Capture the cell that displays the provided text and extract its (X, Y) central coordinate. 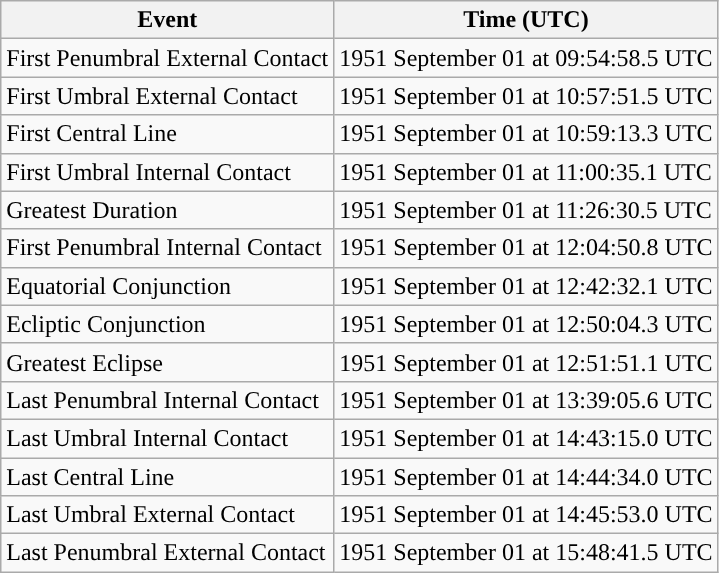
1951 September 01 at 11:26:30.5 UTC (526, 210)
Last Umbral External Contact (168, 515)
First Umbral External Contact (168, 96)
Last Umbral Internal Contact (168, 438)
1951 September 01 at 10:59:13.3 UTC (526, 134)
Last Central Line (168, 477)
Last Penumbral Internal Contact (168, 400)
Last Penumbral External Contact (168, 553)
1951 September 01 at 15:48:41.5 UTC (526, 553)
1951 September 01 at 12:04:50.8 UTC (526, 248)
1951 September 01 at 14:44:34.0 UTC (526, 477)
Greatest Eclipse (168, 362)
1951 September 01 at 12:42:32.1 UTC (526, 286)
First Penumbral External Contact (168, 58)
Ecliptic Conjunction (168, 324)
Equatorial Conjunction (168, 286)
1951 September 01 at 09:54:58.5 UTC (526, 58)
1951 September 01 at 12:51:51.1 UTC (526, 362)
Time (UTC) (526, 20)
1951 September 01 at 10:57:51.5 UTC (526, 96)
Greatest Duration (168, 210)
1951 September 01 at 14:43:15.0 UTC (526, 438)
1951 September 01 at 14:45:53.0 UTC (526, 515)
Event (168, 20)
First Central Line (168, 134)
First Umbral Internal Contact (168, 172)
First Penumbral Internal Contact (168, 248)
1951 September 01 at 12:50:04.3 UTC (526, 324)
1951 September 01 at 13:39:05.6 UTC (526, 400)
1951 September 01 at 11:00:35.1 UTC (526, 172)
